Locate the cell with the specified text and output its [X, Y] center coordinate. 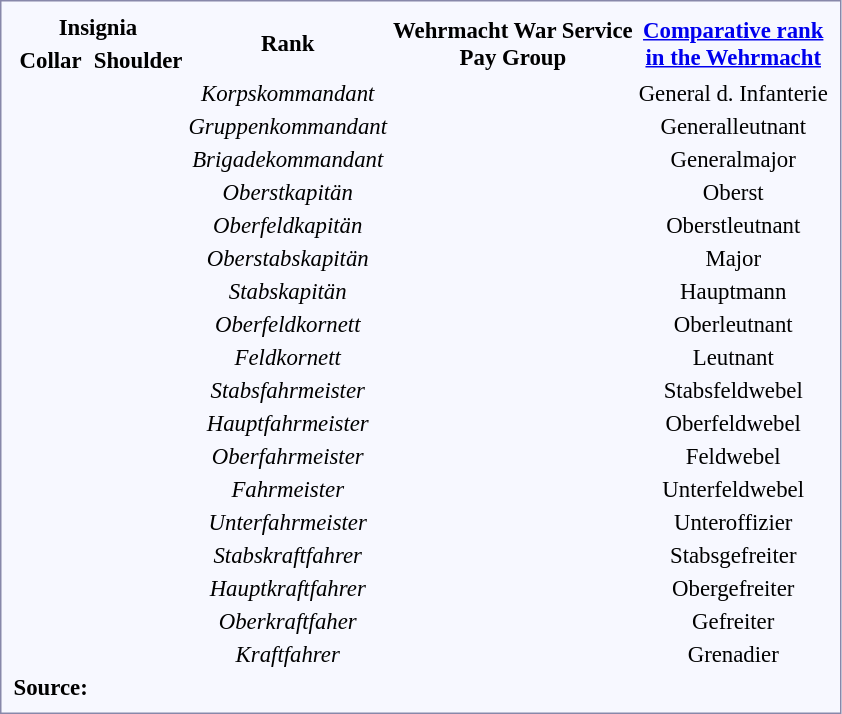
Oberfeldwebel [733, 423]
Grenadier [733, 654]
Oberkraftfaher [288, 621]
Oberfeldkapitän [288, 225]
Korpskommandant [288, 93]
Feldkornett [288, 357]
Oberfeldkornett [288, 324]
Wehrmacht War Service Pay Group [514, 44]
Shoulder [138, 60]
Major [733, 258]
Stabsfeldwebel [733, 390]
Comparative rank in the Wehrmacht [733, 44]
Unterfeldwebel [733, 489]
Stabsgefreiter [733, 555]
Brigadekommandant [288, 159]
Generalmajor [733, 159]
Stabsfahrmeister [288, 390]
Rank [288, 44]
Generalleutnant [733, 126]
Unteroffizier [733, 522]
General d. Infanterie [733, 93]
Oberstkapitän [288, 192]
Hauptkraftfahrer [288, 588]
Feldwebel [733, 456]
Gruppenkommandant [288, 126]
Gefreiter [733, 621]
Oberstabskapitän [288, 258]
Unterfahrmeister [288, 522]
Collar [50, 60]
Obergefreiter [733, 588]
Stabskapitän [288, 291]
Fahrmeister [288, 489]
Leutnant [733, 357]
Hauptfahrmeister [288, 423]
Hauptmann [733, 291]
Oberleutnant [733, 324]
Stabskraftfahrer [288, 555]
Source: [50, 687]
Oberstleutnant [733, 225]
Kraftfahrer [288, 654]
Insignia [98, 27]
Oberst [733, 192]
Oberfahrmeister [288, 456]
